Return (x, y) of the center of cell containing provided text 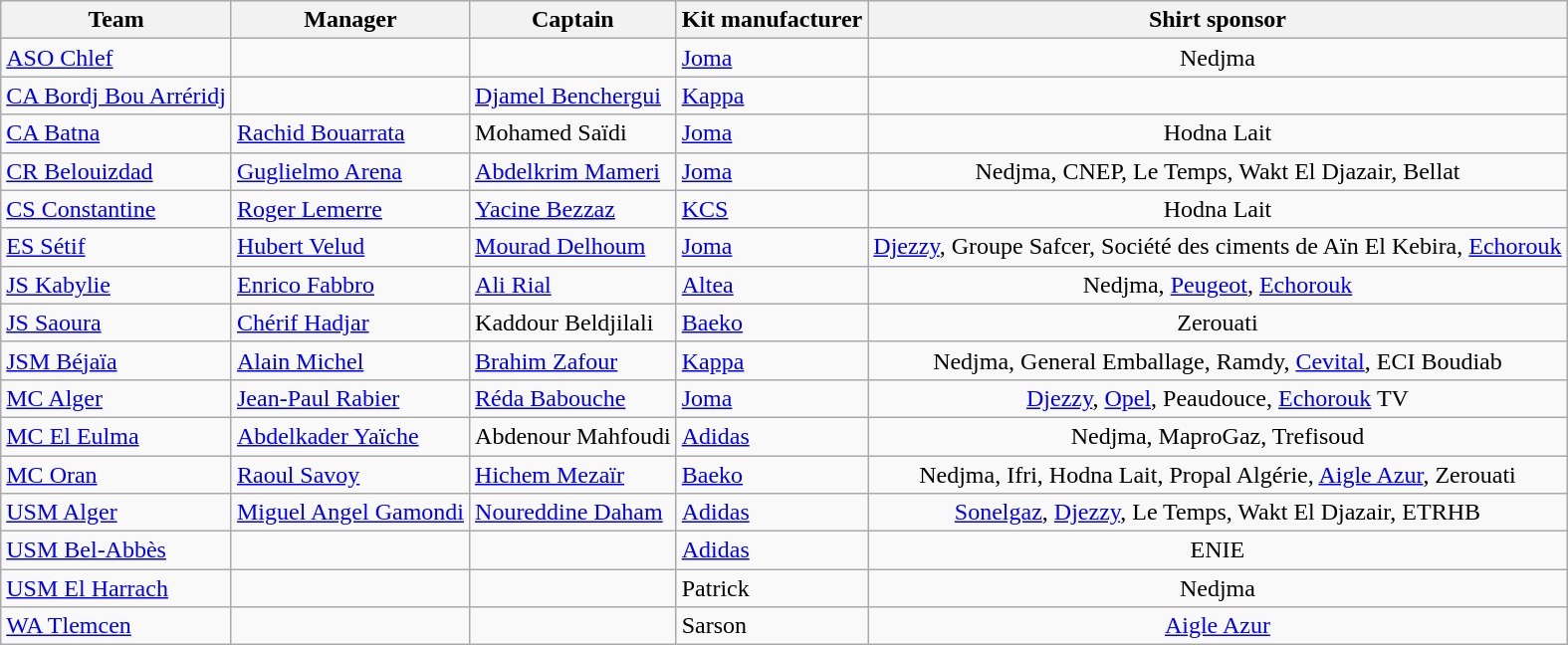
USM El Harrach (116, 588)
JSM Béjaïa (116, 360)
USM Alger (116, 513)
Kit manufacturer (773, 20)
Sarson (773, 626)
Raoul Savoy (350, 475)
Jean-Paul Rabier (350, 398)
Djezzy, Groupe Safcer, Société des ciments de Aïn El Kebira, Echorouk (1218, 247)
Yacine Bezzaz (573, 209)
Brahim Zafour (573, 360)
WA Tlemcen (116, 626)
Shirt sponsor (1218, 20)
CA Bordj Bou Arréridj (116, 96)
Manager (350, 20)
Mohamed Saïdi (573, 133)
Zerouati (1218, 322)
Nedjma, General Emballage, Ramdy, Cevital, ECI Boudiab (1218, 360)
USM Bel-Abbès (116, 550)
Nedjma, Ifri, Hodna Lait, Propal Algérie, Aigle Azur, Zerouati (1218, 475)
Noureddine Daham (573, 513)
Mourad Delhoum (573, 247)
MC El Eulma (116, 436)
Chérif Hadjar (350, 322)
Kaddour Beldjilali (573, 322)
CS Constantine (116, 209)
Aigle Azur (1218, 626)
Miguel Angel Gamondi (350, 513)
Sonelgaz, Djezzy, Le Temps, Wakt El Djazair, ETRHB (1218, 513)
Nedjma, Peugeot, Echorouk (1218, 285)
Ali Rial (573, 285)
Altea (773, 285)
MC Oran (116, 475)
Team (116, 20)
JS Kabylie (116, 285)
Djamel Benchergui (573, 96)
Abdenour Mahfoudi (573, 436)
Captain (573, 20)
Rachid Bouarrata (350, 133)
Réda Babouche (573, 398)
Djezzy, Opel, Peaudouce, Echorouk TV (1218, 398)
ASO Chlef (116, 58)
Roger Lemerre (350, 209)
Abdelkader Yaïche (350, 436)
ES Sétif (116, 247)
Guglielmo Arena (350, 171)
CR Belouizdad (116, 171)
KCS (773, 209)
CA Batna (116, 133)
Enrico Fabbro (350, 285)
Nedjma, CNEP, Le Temps, Wakt El Djazair, Bellat (1218, 171)
Hichem Mezaïr (573, 475)
Abdelkrim Mameri (573, 171)
JS Saoura (116, 322)
Patrick (773, 588)
Hubert Velud (350, 247)
Nedjma, MaproGaz, Trefisoud (1218, 436)
Alain Michel (350, 360)
ENIE (1218, 550)
MC Alger (116, 398)
